Locate the cell with the specified text and output its [X, Y] center coordinate. 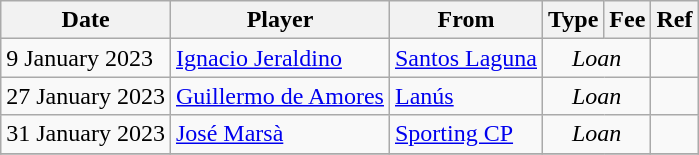
Santos Laguna [466, 58]
Ignacio Jeraldino [280, 58]
Guillermo de Amores [280, 96]
José Marsà [280, 134]
Date [86, 20]
27 January 2023 [86, 96]
Fee [628, 20]
Sporting CP [466, 134]
From [466, 20]
9 January 2023 [86, 58]
Type [574, 20]
31 January 2023 [86, 134]
Lanús [466, 96]
Ref [674, 20]
Player [280, 20]
